Locate the cell with the specified text and output its (x, y) center coordinate. 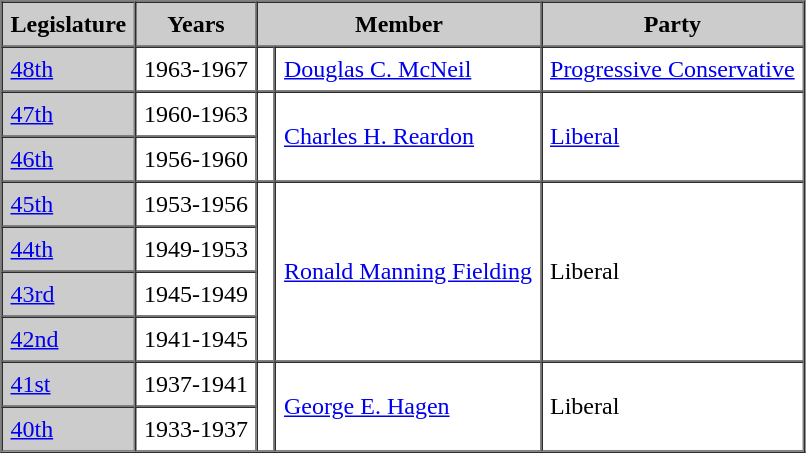
Party (672, 24)
44th (69, 248)
Progressive Conservative (672, 68)
1949-1953 (196, 248)
1945-1949 (196, 294)
1933-1937 (196, 428)
1963-1967 (196, 68)
Legislature (69, 24)
Years (196, 24)
43rd (69, 294)
Charles H. Reardon (408, 137)
48th (69, 68)
1937-1941 (196, 384)
Ronald Manning Fielding (408, 272)
George E. Hagen (408, 407)
46th (69, 158)
Douglas C. McNeil (408, 68)
1956-1960 (196, 158)
1960-1963 (196, 114)
45th (69, 204)
41st (69, 384)
1941-1945 (196, 338)
Member (399, 24)
1953-1956 (196, 204)
42nd (69, 338)
47th (69, 114)
40th (69, 428)
